Return [x, y] of the center of cell containing provided text 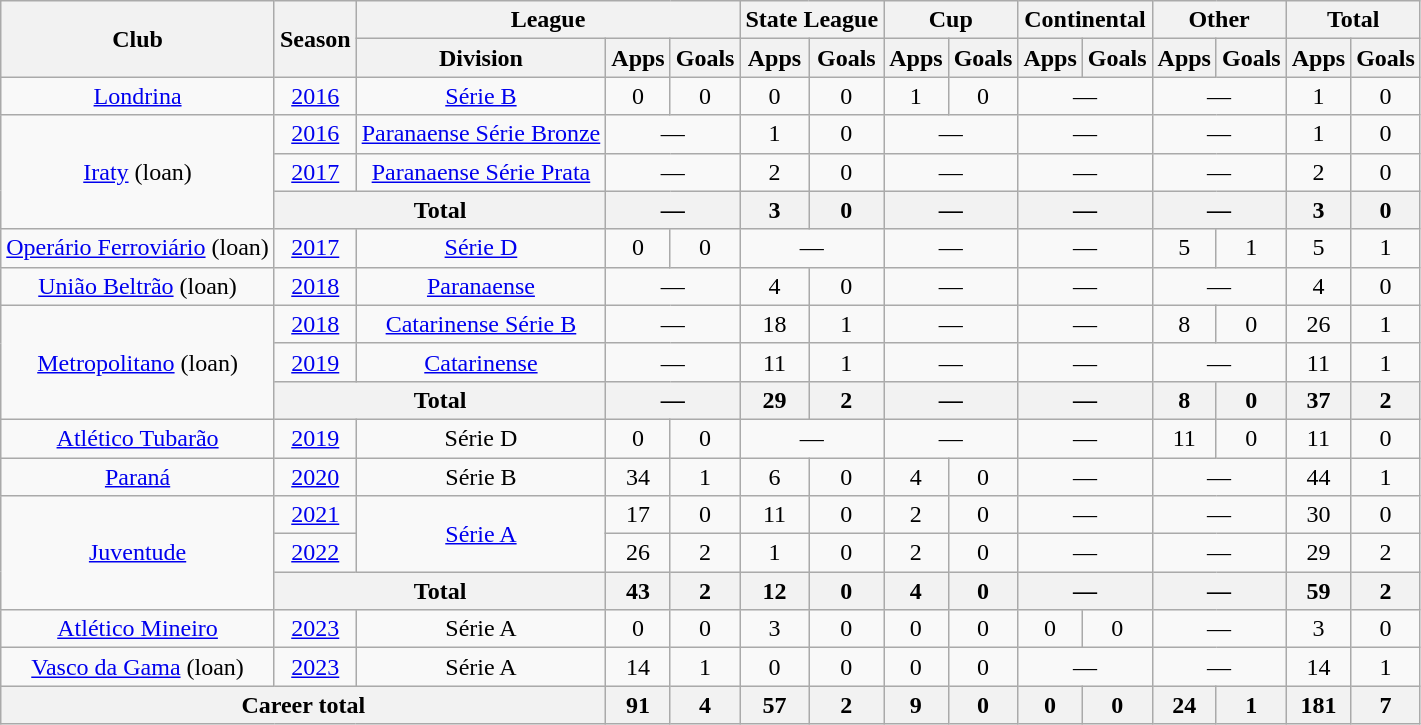
Catarinense [481, 362]
Vasco da Gama (loan) [138, 667]
Season [315, 39]
League [548, 20]
57 [774, 705]
9 [916, 705]
2020 [315, 477]
Career total [304, 705]
59 [1318, 591]
Catarinense Série B [481, 324]
Atlético Tubarão [138, 438]
Operário Ferroviário (loan) [138, 248]
Iraty (loan) [138, 172]
Atlético Mineiro [138, 629]
Paranaense [481, 286]
Cup [951, 20]
Division [481, 58]
34 [638, 477]
91 [638, 705]
2021 [315, 515]
Other [1219, 20]
24 [1184, 705]
37 [1318, 400]
Paranaense Série Prata [481, 172]
Londrina [138, 96]
Juventude [138, 553]
Paraná [138, 477]
43 [638, 591]
State League [812, 20]
6 [774, 477]
12 [774, 591]
17 [638, 515]
181 [1318, 705]
União Beltrão (loan) [138, 286]
7 [1386, 705]
Paranaense Série Bronze [481, 134]
44 [1318, 477]
2022 [315, 553]
Continental [1085, 20]
Metropolitano (loan) [138, 362]
18 [774, 324]
Club [138, 39]
30 [1318, 515]
